Search for the cell housing the specified text and yield its [x, y] center coordinate. 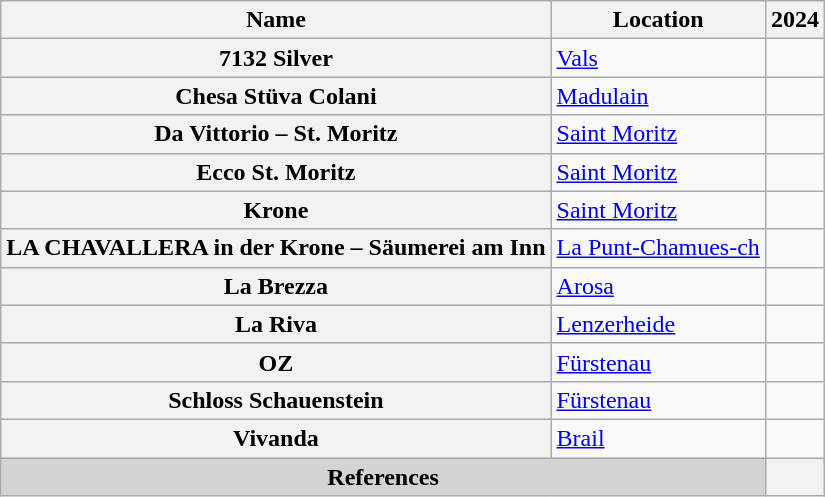
Brail [658, 438]
La Punt-Chamues-ch [658, 248]
Location [658, 20]
Krone [276, 210]
Vals [658, 58]
Ecco St. Moritz [276, 172]
2024 [794, 20]
Schloss Schauenstein [276, 400]
7132 Silver [276, 58]
Name [276, 20]
Arosa [658, 286]
OZ [276, 362]
LA CHAVALLERA in der Krone – Säumerei am Inn [276, 248]
La Riva [276, 324]
Vivanda [276, 438]
Lenzerheide [658, 324]
Madulain [658, 96]
Da Vittorio – St. Moritz [276, 134]
References [384, 477]
La Brezza [276, 286]
Chesa Stüva Colani [276, 96]
